Output the [x, y] coordinate of the center of the cell containing the given text.  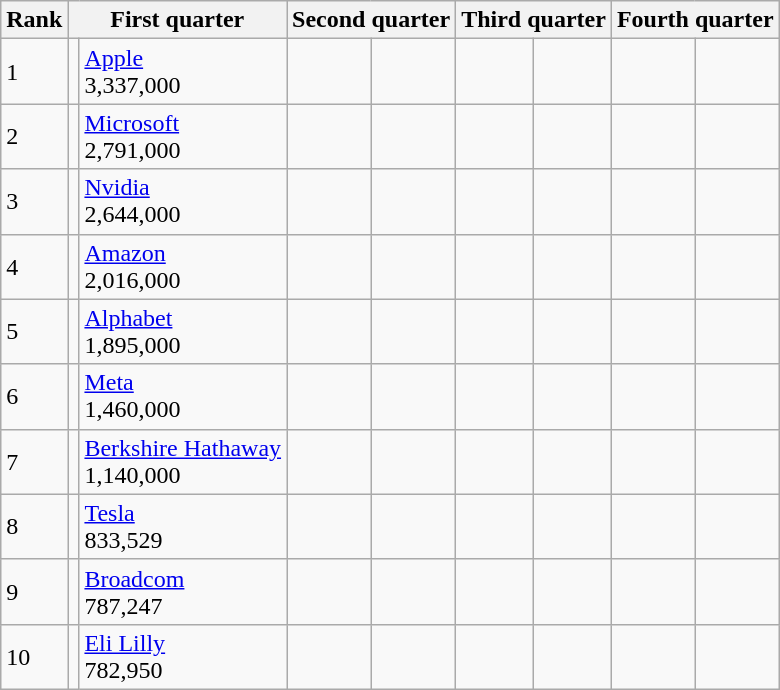
9 [34, 592]
3 [34, 202]
Microsoft2,791,000 [183, 136]
4 [34, 266]
Nvidia2,644,000 [183, 202]
Fourth quarter [695, 20]
Apple3,337,000 [183, 72]
8 [34, 526]
Second quarter [372, 20]
Berkshire Hathaway1,140,000 [183, 462]
Amazon2,016,000 [183, 266]
Rank [34, 20]
Alphabet1,895,000 [183, 332]
First quarter [178, 20]
1 [34, 72]
6 [34, 396]
Broadcom 787,247 [183, 592]
Tesla833,529 [183, 526]
10 [34, 656]
Meta1,460,000 [183, 396]
Third quarter [534, 20]
5 [34, 332]
2 [34, 136]
Eli Lilly 782,950 [183, 656]
7 [34, 462]
